Find where the given text appears and provide that cell's center as [X, Y] coordinate. 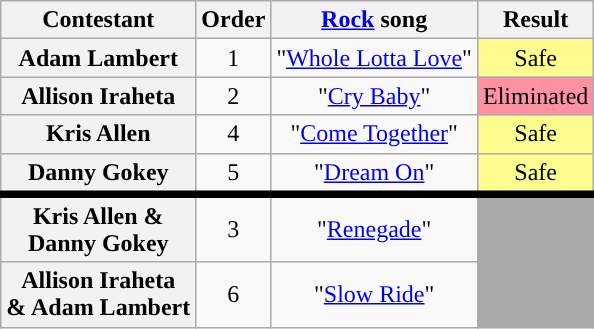
"Whole Lotta Love" [374, 58]
Allison Iraheta [98, 96]
Danny Gokey [98, 174]
"Dream On" [374, 174]
Rock song [374, 20]
1 [234, 58]
Eliminated [535, 96]
"Renegade" [374, 228]
"Slow Ride" [374, 294]
5 [234, 174]
Kris Allen &Danny Gokey [98, 228]
Contestant [98, 20]
2 [234, 96]
3 [234, 228]
4 [234, 134]
Order [234, 20]
Adam Lambert [98, 58]
"Cry Baby" [374, 96]
Kris Allen [98, 134]
6 [234, 294]
Result [535, 20]
"Come Together" [374, 134]
Allison Iraheta& Adam Lambert [98, 294]
